Determine the (X, Y) coordinate at the center of the cell enclosing the given text.  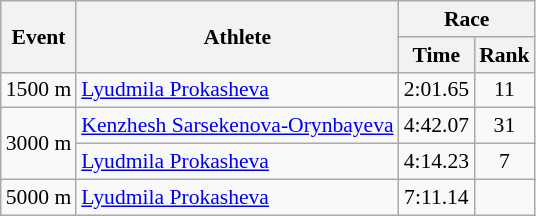
2:01.65 (436, 90)
4:42.07 (436, 126)
Athlete (237, 36)
Kenzhesh Sarsekenova-Orynbayeva (237, 126)
7:11.14 (436, 197)
7 (504, 162)
5000 m (38, 197)
Event (38, 36)
3000 m (38, 144)
Race (467, 19)
1500 m (38, 90)
4:14.23 (436, 162)
31 (504, 126)
Time (436, 55)
Rank (504, 55)
11 (504, 90)
